Detect which cell encompasses the target text, then output its (x, y) center coordinate. 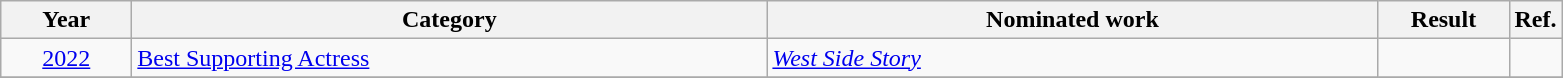
West Side Story (1072, 58)
Nominated work (1072, 20)
2022 (66, 58)
Year (66, 20)
Best Supporting Actress (450, 58)
Ref. (1536, 20)
Result (1444, 20)
Category (450, 20)
